Locate the cell with the specified text and output its [X, Y] center coordinate. 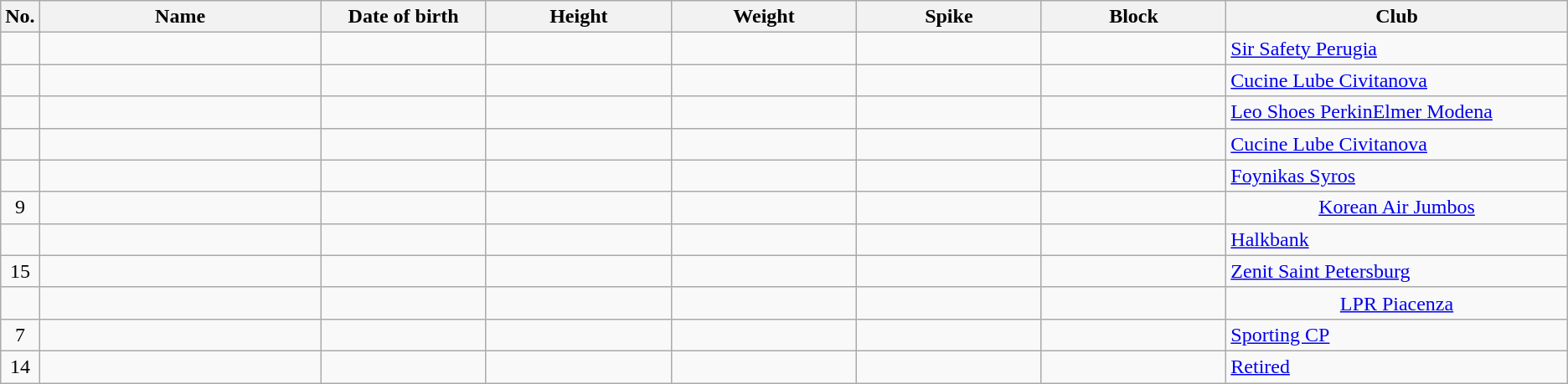
Club [1397, 17]
Block [1134, 17]
Weight [764, 17]
Sporting CP [1397, 335]
15 [20, 271]
9 [20, 207]
7 [20, 335]
Retired [1397, 366]
Date of birth [404, 17]
Sir Safety Perugia [1397, 49]
14 [20, 366]
Spike [950, 17]
Leo Shoes PerkinElmer Modena [1397, 112]
Zenit Saint Petersburg [1397, 271]
Halkbank [1397, 239]
Korean Air Jumbos [1397, 207]
Name [180, 17]
Height [578, 17]
No. [20, 17]
LPR Piacenza [1397, 303]
Foynikas Syros [1397, 176]
